Output the (x, y) coordinate of the center of the cell containing the given text.  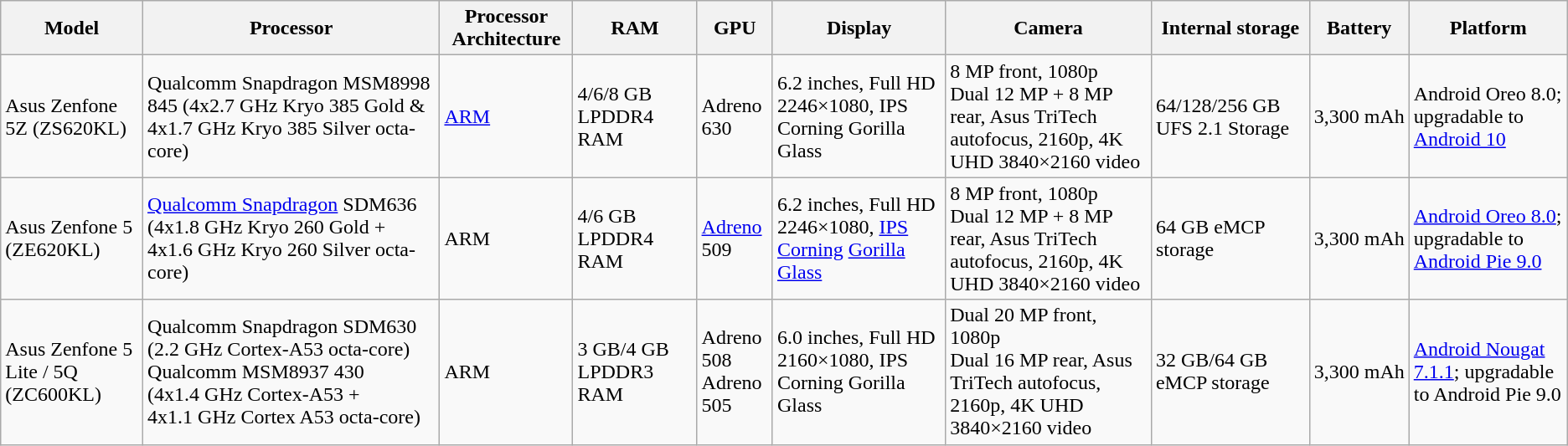
RAM (635, 28)
Processor (291, 28)
Processor Architecture (506, 28)
Qualcomm Snapdragon SDM636 (4x1.8 GHz Kryo 260 Gold + 4x1.6 GHz Kryo 260 Silver octa-core) (291, 238)
Internal storage (1230, 28)
Adreno 630 (735, 116)
Qualcomm Snapdragon MSM8998 845 (4x2.7 GHz Kryo 385 Gold & 4x1.7 GHz Kryo 385 Silver octa-core) (291, 116)
Platform (1488, 28)
Qualcomm Snapdragon SDM630 (2.2 GHz Cortex-A53 octa-core)Qualcomm MSM8937 430 (4x1.4 GHz Cortex-A53 + 4x1.1 GHz Cortex A53 octa-core) (291, 372)
Battery (1359, 28)
Asus Zenfone 5Z (ZS620KL) (72, 116)
4/6 GB LPDDR4 RAM (635, 238)
Dual 20 MP front, 1080p Dual 16 MP rear, Asus TriTech autofocus, 2160p, 4K UHD 3840×2160 video (1049, 372)
64/128/256 GB UFS 2.1 Storage (1230, 116)
Android Nougat 7.1.1; upgradable to Android Pie 9.0 (1488, 372)
Display (859, 28)
Camera (1049, 28)
GPU (735, 28)
Adreno 509 (735, 238)
3 GB/4 GB LPDDR3 RAM (635, 372)
4/6/8 GBLPDDR4 RAM (635, 116)
Adreno 508Adreno 505 (735, 372)
64 GB eMCP storage (1230, 238)
Android Oreo 8.0; upgradable to Android Pie 9.0 (1488, 238)
32 GB/64 GB eMCP storage (1230, 372)
Asus Zenfone 5 (ZE620KL) (72, 238)
Android Oreo 8.0; upgradable to Android 10 (1488, 116)
Model (72, 28)
6.0 inches, Full HD 2160×1080, IPS Corning Gorilla Glass (859, 372)
Asus Zenfone 5 Lite / 5Q (ZC600KL) (72, 372)
